Pinpoint the cell where the given text exists, returning its [X, Y] midpoint coordinate. 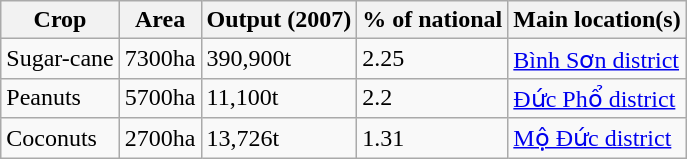
Coconuts [60, 138]
Đức Phổ district [597, 98]
7300ha [160, 59]
Main location(s) [597, 20]
1.31 [432, 138]
11,100t [279, 98]
Bình Sơn district [597, 59]
5700ha [160, 98]
Sugar-cane [60, 59]
390,900t [279, 59]
13,726t [279, 138]
Area [160, 20]
2700ha [160, 138]
Crop [60, 20]
2.25 [432, 59]
Peanuts [60, 98]
2.2 [432, 98]
% of national [432, 20]
Mộ Đức district [597, 138]
Output (2007) [279, 20]
